Return the (x, y) coordinate for the center point of the cell that contains the specified text.  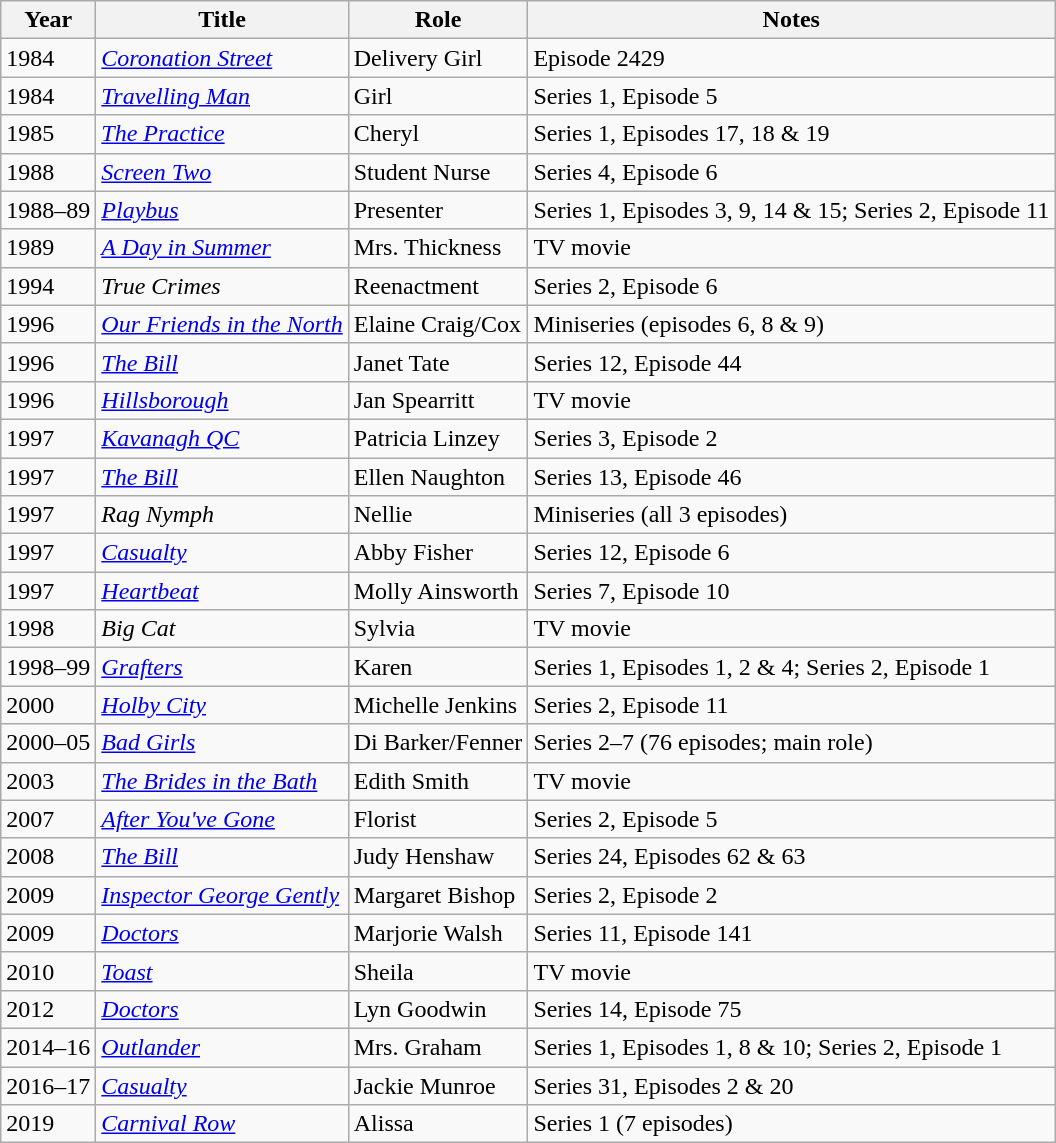
Jackie Munroe (438, 1085)
Series 1 (7 episodes) (792, 1124)
Series 2, Episode 2 (792, 895)
Presenter (438, 210)
Playbus (222, 210)
2012 (48, 1009)
Delivery Girl (438, 58)
Series 7, Episode 10 (792, 591)
Episode 2429 (792, 58)
Series 31, Episodes 2 & 20 (792, 1085)
Molly Ainsworth (438, 591)
Michelle Jenkins (438, 705)
Series 24, Episodes 62 & 63 (792, 857)
Series 12, Episode 6 (792, 553)
Student Nurse (438, 172)
Miniseries (all 3 episodes) (792, 515)
Margaret Bishop (438, 895)
Series 4, Episode 6 (792, 172)
2008 (48, 857)
Series 1, Episode 5 (792, 96)
True Crimes (222, 286)
Girl (438, 96)
Mrs. Thickness (438, 248)
Outlander (222, 1047)
Elaine Craig/Cox (438, 324)
Nellie (438, 515)
Di Barker/Fenner (438, 743)
Karen (438, 667)
Cheryl (438, 134)
Notes (792, 20)
Heartbeat (222, 591)
Jan Spearritt (438, 400)
Ellen Naughton (438, 477)
Series 3, Episode 2 (792, 438)
Florist (438, 819)
Series 2–7 (76 episodes; main role) (792, 743)
Series 1, Episodes 1, 2 & 4; Series 2, Episode 1 (792, 667)
Kavanagh QC (222, 438)
Our Friends in the North (222, 324)
The Practice (222, 134)
Series 14, Episode 75 (792, 1009)
Series 1, Episodes 1, 8 & 10; Series 2, Episode 1 (792, 1047)
Bad Girls (222, 743)
2010 (48, 971)
Carnival Row (222, 1124)
Series 2, Episode 11 (792, 705)
Holby City (222, 705)
1985 (48, 134)
1988–89 (48, 210)
Series 12, Episode 44 (792, 362)
2000 (48, 705)
2003 (48, 781)
The Brides in the Bath (222, 781)
2016–17 (48, 1085)
Screen Two (222, 172)
2019 (48, 1124)
Title (222, 20)
Toast (222, 971)
Rag Nymph (222, 515)
Patricia Linzey (438, 438)
2000–05 (48, 743)
Series 2, Episode 6 (792, 286)
2014–16 (48, 1047)
Judy Henshaw (438, 857)
Inspector George Gently (222, 895)
1994 (48, 286)
A Day in Summer (222, 248)
1998 (48, 629)
1988 (48, 172)
Big Cat (222, 629)
After You've Gone (222, 819)
Series 13, Episode 46 (792, 477)
Series 1, Episodes 17, 18 & 19 (792, 134)
1989 (48, 248)
Janet Tate (438, 362)
Alissa (438, 1124)
Hillsborough (222, 400)
Series 1, Episodes 3, 9, 14 & 15; Series 2, Episode 11 (792, 210)
Lyn Goodwin (438, 1009)
Grafters (222, 667)
Marjorie Walsh (438, 933)
2007 (48, 819)
Miniseries (episodes 6, 8 & 9) (792, 324)
Sylvia (438, 629)
Series 11, Episode 141 (792, 933)
Reenactment (438, 286)
Sheila (438, 971)
Role (438, 20)
Edith Smith (438, 781)
Abby Fisher (438, 553)
Coronation Street (222, 58)
Year (48, 20)
Mrs. Graham (438, 1047)
Series 2, Episode 5 (792, 819)
1998–99 (48, 667)
Travelling Man (222, 96)
